Provide the [x, y] coordinate of the cell's center where the given text is located.  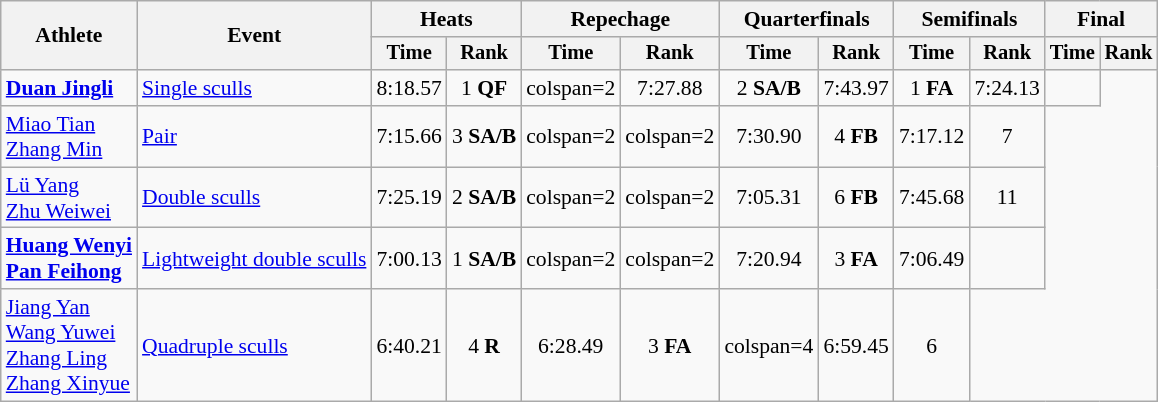
Lü YangZhu Weiwei [69, 198]
7:17.12 [932, 136]
4 R [484, 345]
Final [1101, 19]
Huang WenyiPan Feihong [69, 258]
11 [1006, 198]
1 QF [484, 88]
Double sculls [254, 198]
7:30.90 [768, 136]
7:20.94 [768, 258]
Lightweight double sculls [254, 258]
8:18.57 [408, 88]
7 [1006, 136]
7:25.19 [408, 198]
Single sculls [254, 88]
Quadruple sculls [254, 345]
7:05.31 [768, 198]
6 [932, 345]
Semifinals [970, 19]
Duan Jingli [69, 88]
Heats [446, 19]
7:45.68 [932, 198]
Miao TianZhang Min [69, 136]
Pair [254, 136]
7:43.97 [856, 88]
1 SA/B [484, 258]
colspan=4 [768, 345]
7:00.13 [408, 258]
7:15.66 [408, 136]
7:27.88 [670, 88]
6:40.21 [408, 345]
6 FB [856, 198]
Repechage [620, 19]
7:24.13 [1006, 88]
3 SA/B [484, 136]
Jiang YanWang YuweiZhang LingZhang Xinyue [69, 345]
4 FB [856, 136]
Athlete [69, 36]
1 FA [932, 88]
Quarterfinals [806, 19]
7:06.49 [932, 258]
Event [254, 36]
6:59.45 [856, 345]
6:28.49 [570, 345]
